Return (x, y) of the center of cell containing provided text 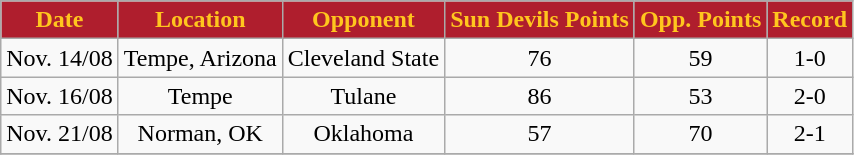
Tempe, Arizona (200, 58)
57 (540, 134)
Nov. 14/08 (60, 58)
Tempe (200, 96)
Opp. Points (700, 20)
70 (700, 134)
53 (700, 96)
Norman, OK (200, 134)
Tulane (363, 96)
Oklahoma (363, 134)
1-0 (810, 58)
Nov. 16/08 (60, 96)
Cleveland State (363, 58)
2-1 (810, 134)
59 (700, 58)
Location (200, 20)
86 (540, 96)
Nov. 21/08 (60, 134)
Record (810, 20)
Opponent (363, 20)
76 (540, 58)
2-0 (810, 96)
Date (60, 20)
Sun Devils Points (540, 20)
